Output the [x, y] coordinate of the center of the cell containing the given text.  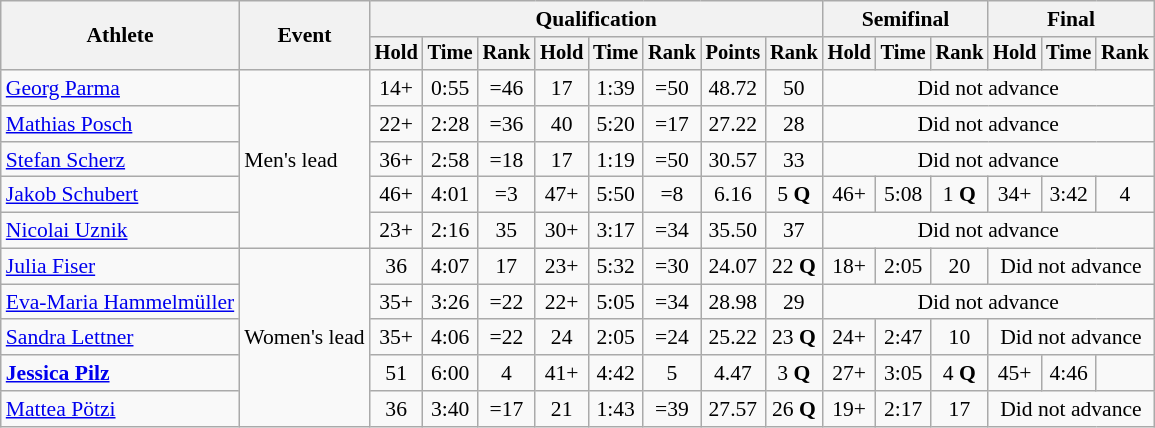
45+ [1014, 373]
Julia Fiser [120, 267]
29 [794, 302]
5 [672, 373]
3:17 [616, 231]
51 [396, 373]
Jakob Schubert [120, 195]
=18 [507, 160]
5:08 [904, 195]
1:39 [616, 88]
=8 [672, 195]
27.22 [733, 124]
2:17 [904, 409]
4:46 [1068, 373]
Eva-Maria Hammelmüller [120, 302]
6:00 [450, 373]
2:16 [450, 231]
28 [794, 124]
Georg Parma [120, 88]
4:01 [450, 195]
2:28 [450, 124]
=24 [672, 338]
2:47 [904, 338]
24+ [850, 338]
4.47 [733, 373]
6.16 [733, 195]
Athlete [120, 36]
1:43 [616, 409]
5:50 [616, 195]
50 [794, 88]
Final [1071, 19]
3 Q [794, 373]
4:06 [450, 338]
48.72 [733, 88]
Semifinal [906, 19]
Women's lead [304, 338]
25.22 [733, 338]
5:05 [616, 302]
33 [794, 160]
4:07 [450, 267]
2:58 [450, 160]
34+ [1014, 195]
Stefan Scherz [120, 160]
4 Q [960, 373]
3:05 [904, 373]
=39 [672, 409]
3:42 [1068, 195]
37 [794, 231]
5 Q [794, 195]
=30 [672, 267]
Mattea Pötzi [120, 409]
30.57 [733, 160]
22 Q [794, 267]
24.07 [733, 267]
Nicolai Uznik [120, 231]
1:19 [616, 160]
28.98 [733, 302]
10 [960, 338]
=46 [507, 88]
0:55 [450, 88]
23 Q [794, 338]
21 [562, 409]
20 [960, 267]
Mathias Posch [120, 124]
14+ [396, 88]
40 [562, 124]
35.50 [733, 231]
Event [304, 36]
5:20 [616, 124]
Sandra Lettner [120, 338]
=3 [507, 195]
27.57 [733, 409]
3:26 [450, 302]
3:40 [450, 409]
27+ [850, 373]
35 [507, 231]
18+ [850, 267]
41+ [562, 373]
26 Q [794, 409]
24 [562, 338]
=36 [507, 124]
5:32 [616, 267]
Qualification [596, 19]
4:42 [616, 373]
Jessica Pilz [120, 373]
1 Q [960, 195]
36+ [396, 160]
47+ [562, 195]
Points [733, 54]
Men's lead [304, 159]
19+ [850, 409]
30+ [562, 231]
